Detect which cell encompasses the target text, then output its [x, y] center coordinate. 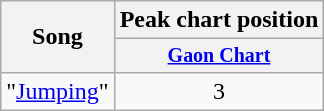
Song [58, 37]
3 [219, 91]
"Jumping" [58, 91]
Gaon Chart [219, 56]
Peak chart position [219, 20]
